Search for the cell housing the specified text and yield its [X, Y] center coordinate. 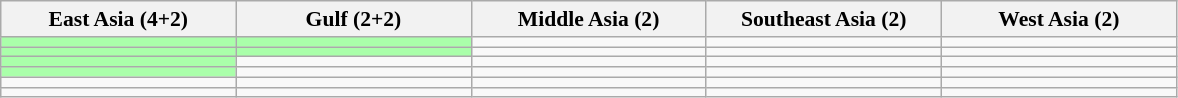
East Asia (4+2) [118, 19]
Gulf (2+2) [354, 19]
West Asia (2) [1058, 19]
Middle Asia (2) [588, 19]
Southeast Asia (2) [824, 19]
